Locate the cell with the specified text and output its [X, Y] center coordinate. 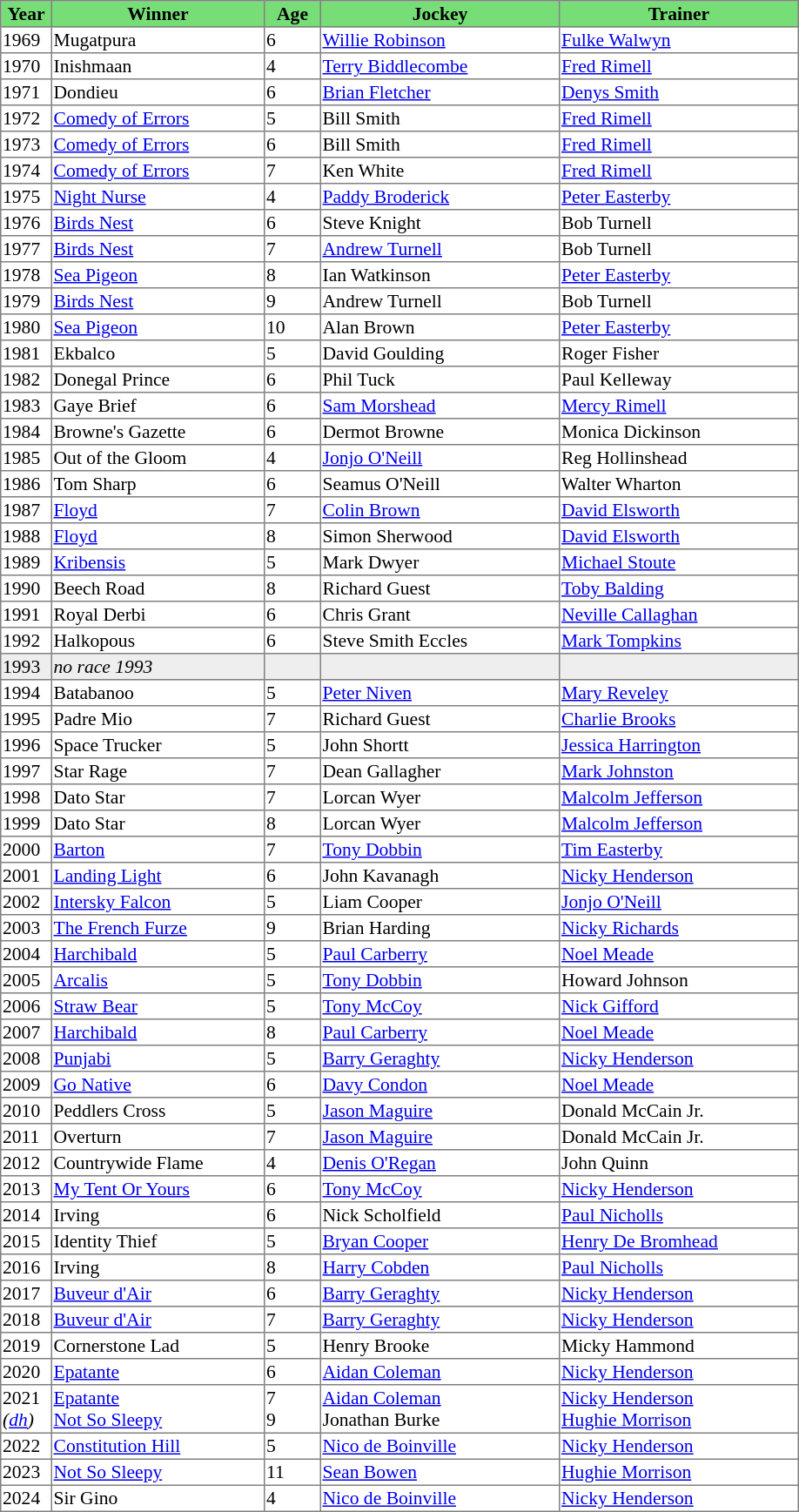
Gaye Brief [158, 406]
Arcalis [158, 980]
2024 [26, 1498]
2009 [26, 1085]
Not So Sleepy [158, 1472]
The French Furze [158, 928]
2022 [26, 1446]
My Tent Or Yours [158, 1189]
David Goulding [440, 353]
Jockey [440, 14]
2003 [26, 928]
Toby Balding [679, 588]
11 [292, 1472]
Landing Light [158, 876]
no race 1993 [158, 667]
Year [26, 14]
1982 [26, 380]
2023 [26, 1472]
1993 [26, 667]
Jessica Harrington [679, 745]
1996 [26, 745]
1976 [26, 223]
1984 [26, 432]
Identity Thief [158, 1241]
John Shortt [440, 745]
Mark Tompkins [679, 641]
Barton [158, 850]
Royal Derbi [158, 615]
Aidan ColemanJonathan Burke [440, 1409]
1969 [26, 40]
Punjabi [158, 1058]
1986 [26, 484]
Kribensis [158, 562]
1977 [26, 249]
Star Rage [158, 771]
Mugatpura [158, 40]
Colin Brown [440, 510]
Cornerstone Lad [158, 1346]
Space Trucker [158, 745]
Sir Gino [158, 1498]
79 [292, 1409]
2014 [26, 1215]
2021(dh) [26, 1409]
Simon Sherwood [440, 536]
John Quinn [679, 1163]
Steve Knight [440, 223]
Constitution Hill [158, 1446]
2019 [26, 1346]
Halkopous [158, 641]
1994 [26, 693]
2004 [26, 954]
Trainer [679, 14]
1991 [26, 615]
Charlie Brooks [679, 719]
Hughie Morrison [679, 1472]
John Kavanagh [440, 876]
2018 [26, 1320]
1978 [26, 275]
Tom Sharp [158, 484]
2006 [26, 1006]
Steve Smith Eccles [440, 641]
2020 [26, 1372]
Intersky Falcon [158, 902]
Aidan Coleman [440, 1372]
Dondieu [158, 92]
2001 [26, 876]
1989 [26, 562]
Neville Callaghan [679, 615]
1990 [26, 588]
2017 [26, 1294]
EpatanteNot So Sleepy [158, 1409]
1983 [26, 406]
1995 [26, 719]
Walter Wharton [679, 484]
Reg Hollinshead [679, 458]
Brian Harding [440, 928]
1975 [26, 197]
Nick Scholfield [440, 1215]
Padre Mio [158, 719]
Liam Cooper [440, 902]
Paul Kelleway [679, 380]
Davy Condon [440, 1085]
Henry Brooke [440, 1346]
Sam Morshead [440, 406]
Go Native [158, 1085]
10 [292, 327]
Seamus O'Neill [440, 484]
Peddlers Cross [158, 1111]
Michael Stoute [679, 562]
Nick Gifford [679, 1006]
Dean Gallagher [440, 771]
2012 [26, 1163]
Overturn [158, 1137]
Age [292, 14]
Monica Dickinson [679, 432]
2013 [26, 1189]
Bryan Cooper [440, 1241]
Mark Dwyer [440, 562]
Donegal Prince [158, 380]
Epatante [158, 1372]
Countrywide Flame [158, 1163]
Ken White [440, 171]
2005 [26, 980]
Willie Robinson [440, 40]
Tim Easterby [679, 850]
1974 [26, 171]
1980 [26, 327]
Straw Bear [158, 1006]
Dermot Browne [440, 432]
Peter Niven [440, 693]
1988 [26, 536]
1970 [26, 66]
Night Nurse [158, 197]
Mercy Rimell [679, 406]
1997 [26, 771]
2011 [26, 1137]
2010 [26, 1111]
1979 [26, 301]
Denis O'Regan [440, 1163]
Nicky HendersonHughie Morrison [679, 1409]
1981 [26, 353]
Fulke Walwyn [679, 40]
Ekbalco [158, 353]
Inishmaan [158, 66]
Beech Road [158, 588]
Batabanoo [158, 693]
Phil Tuck [440, 380]
Chris Grant [440, 615]
Ian Watkinson [440, 275]
1972 [26, 118]
Paddy Broderick [440, 197]
Browne's Gazette [158, 432]
1973 [26, 144]
2000 [26, 850]
2016 [26, 1267]
2007 [26, 1032]
Mark Johnston [679, 771]
Harry Cobden [440, 1267]
Howard Johnson [679, 980]
1985 [26, 458]
1992 [26, 641]
Brian Fletcher [440, 92]
Winner [158, 14]
Sean Bowen [440, 1472]
Henry De Bromhead [679, 1241]
2015 [26, 1241]
Roger Fisher [679, 353]
Nicky Richards [679, 928]
1971 [26, 92]
Terry Biddlecombe [440, 66]
1999 [26, 823]
Denys Smith [679, 92]
Micky Hammond [679, 1346]
Mary Reveley [679, 693]
1998 [26, 797]
1987 [26, 510]
2008 [26, 1058]
Alan Brown [440, 327]
2002 [26, 902]
Out of the Gloom [158, 458]
